Output the [X, Y] coordinate of the center of the cell containing the given text.  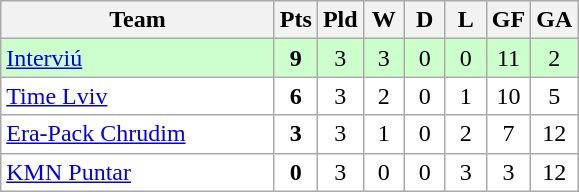
W [384, 20]
5 [554, 96]
Interviú [138, 58]
Era-Pack Chrudim [138, 134]
D [424, 20]
9 [296, 58]
7 [508, 134]
10 [508, 96]
11 [508, 58]
L [466, 20]
KMN Puntar [138, 172]
Pld [340, 20]
6 [296, 96]
Team [138, 20]
Pts [296, 20]
Time Lviv [138, 96]
GA [554, 20]
GF [508, 20]
